Locate the cell with the specified text and output its (X, Y) center coordinate. 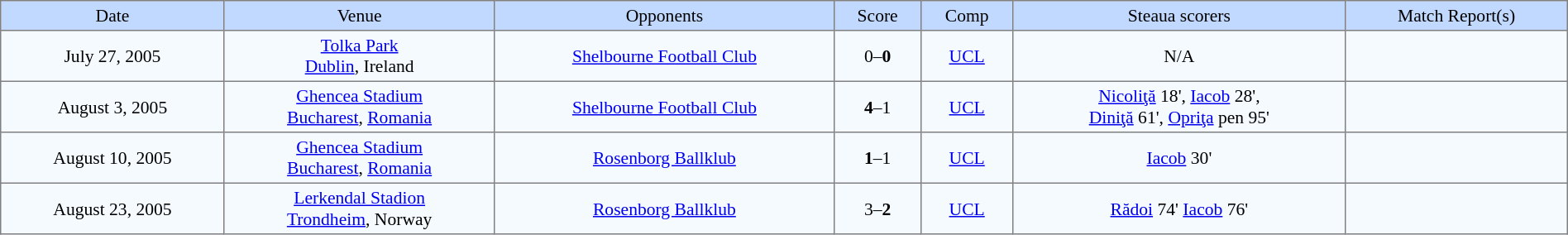
Match Report(s) (1456, 16)
1–1 (878, 158)
August 23, 2005 (112, 209)
Score (878, 16)
Date (112, 16)
Venue (359, 16)
Comp (968, 16)
July 27, 2005 (112, 56)
August 3, 2005 (112, 107)
3–2 (878, 209)
Rădoi 74' Iacob 76' (1179, 209)
Iacob 30' (1179, 158)
0–0 (878, 56)
Opponents (665, 16)
Nicoliţă 18', Iacob 28', Diniţă 61', Opriţa pen 95' (1179, 107)
August 10, 2005 (112, 158)
Steaua scorers (1179, 16)
Tolka ParkDublin, Ireland (359, 56)
N/A (1179, 56)
Lerkendal StadionTrondheim, Norway (359, 209)
4–1 (878, 107)
